Capture the cell that displays the provided text and extract its (x, y) central coordinate. 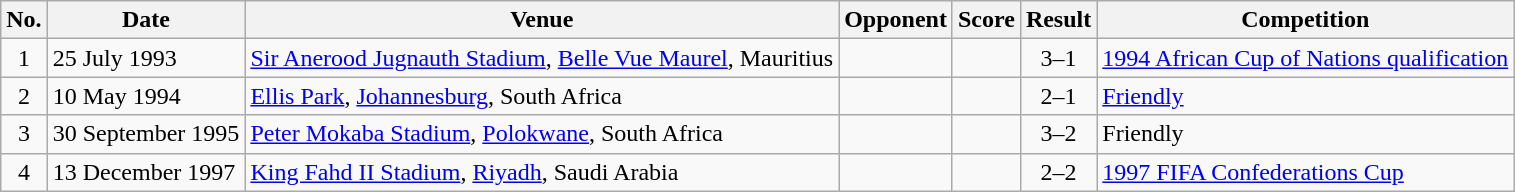
3–1 (1058, 58)
Ellis Park, Johannesburg, South Africa (542, 96)
4 (24, 172)
Venue (542, 20)
2–2 (1058, 172)
3 (24, 134)
Date (146, 20)
2–1 (1058, 96)
10 May 1994 (146, 96)
Peter Mokaba Stadium, Polokwane, South Africa (542, 134)
Opponent (896, 20)
King Fahd II Stadium, Riyadh, Saudi Arabia (542, 172)
1 (24, 58)
Sir Anerood Jugnauth Stadium, Belle Vue Maurel, Mauritius (542, 58)
25 July 1993 (146, 58)
2 (24, 96)
Score (986, 20)
30 September 1995 (146, 134)
1994 African Cup of Nations qualification (1306, 58)
1997 FIFA Confederations Cup (1306, 172)
3–2 (1058, 134)
Competition (1306, 20)
13 December 1997 (146, 172)
No. (24, 20)
Result (1058, 20)
